Output the [x, y] coordinate of the center of the cell containing the given text.  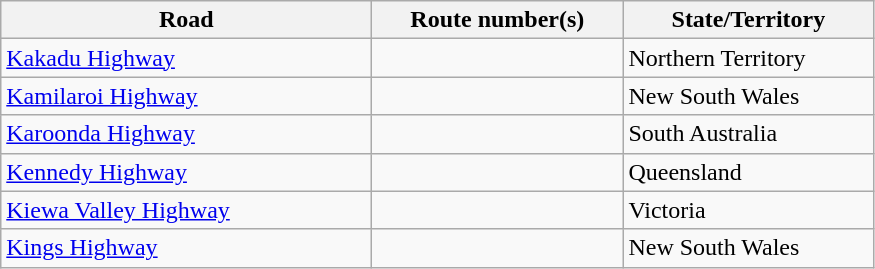
Victoria [748, 210]
Route number(s) [498, 20]
State/Territory [748, 20]
Kings Highway [186, 248]
Queensland [748, 172]
Northern Territory [748, 58]
Kiewa Valley Highway [186, 210]
South Australia [748, 134]
Kamilaroi Highway [186, 96]
Road [186, 20]
Kakadu Highway [186, 58]
Karoonda Highway [186, 134]
Kennedy Highway [186, 172]
